Provide the [X, Y] coordinate of the cell's center where the given text is located.  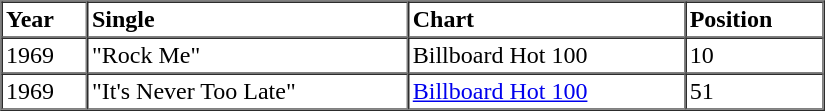
51 [754, 92]
Single [248, 20]
"It's Never Too Late" [248, 92]
"Rock Me" [248, 56]
Year [45, 20]
10 [754, 56]
Chart [546, 20]
Position [754, 20]
